Locate the cell with the specified text and output its (x, y) center coordinate. 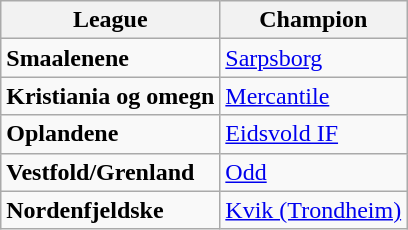
League (110, 20)
Mercantile (314, 96)
Champion (314, 20)
Nordenfjeldske (110, 210)
Odd (314, 172)
Vestfold/Grenland (110, 172)
Sarpsborg (314, 58)
Eidsvold IF (314, 134)
Kvik (Trondheim) (314, 210)
Oplandene (110, 134)
Kristiania og omegn (110, 96)
Smaalenene (110, 58)
